Return [x, y] of the center of cell containing provided text 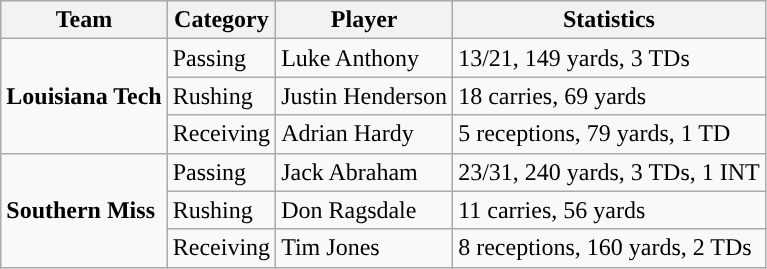
Adrian Hardy [364, 134]
Category [221, 20]
8 receptions, 160 yards, 2 TDs [610, 248]
13/21, 149 yards, 3 TDs [610, 58]
Southern Miss [84, 210]
11 carries, 56 yards [610, 210]
Jack Abraham [364, 172]
Luke Anthony [364, 58]
Louisiana Tech [84, 96]
5 receptions, 79 yards, 1 TD [610, 134]
Player [364, 20]
Tim Jones [364, 248]
23/31, 240 yards, 3 TDs, 1 INT [610, 172]
Don Ragsdale [364, 210]
Justin Henderson [364, 96]
Statistics [610, 20]
Team [84, 20]
18 carries, 69 yards [610, 96]
